Identify which cell holds the provided text, then report its [X, Y] central coordinate. 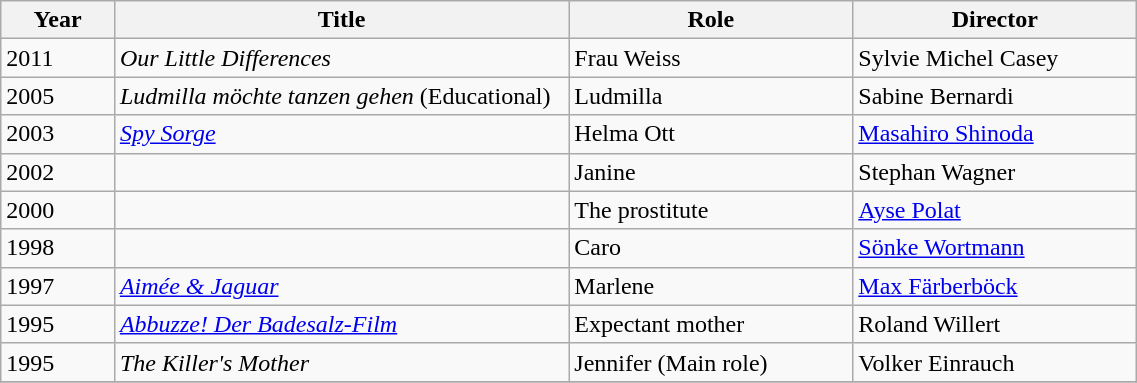
2002 [58, 172]
Sönke Wortmann [995, 248]
Ludmilla [711, 96]
1997 [58, 286]
Expectant mother [711, 324]
The Killer's Mother [341, 362]
Our Little Differences [341, 58]
The prostitute [711, 210]
Abbuzze! Der Badesalz-Film [341, 324]
1998 [58, 248]
Sylvie Michel Casey [995, 58]
Director [995, 20]
Title [341, 20]
Ludmilla möchte tanzen gehen (Educational) [341, 96]
Caro [711, 248]
Ayse Polat [995, 210]
Helma Ott [711, 134]
Spy Sorge [341, 134]
Volker Einrauch [995, 362]
Year [58, 20]
2005 [58, 96]
Sabine Bernardi [995, 96]
Jennifer (Main role) [711, 362]
Role [711, 20]
Aimée & Jaguar [341, 286]
Max Färberböck [995, 286]
2003 [58, 134]
2011 [58, 58]
2000 [58, 210]
Marlene [711, 286]
Masahiro Shinoda [995, 134]
Janine [711, 172]
Roland Willert [995, 324]
Stephan Wagner [995, 172]
Frau Weiss [711, 58]
